Locate the cell with the specified text and output its [x, y] center coordinate. 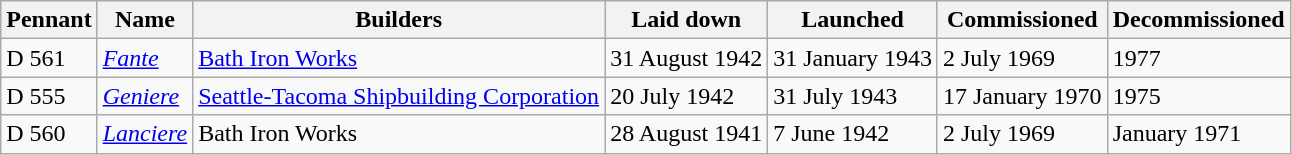
Seattle-Tacoma Shipbuilding Corporation [399, 96]
31 July 1943 [853, 96]
D 561 [49, 58]
Pennant [49, 20]
31 August 1942 [686, 58]
20 July 1942 [686, 96]
Geniere [144, 96]
Builders [399, 20]
17 January 1970 [1022, 96]
D 555 [49, 96]
1975 [1198, 96]
D 560 [49, 134]
Name [144, 20]
Laid down [686, 20]
1977 [1198, 58]
28 August 1941 [686, 134]
Lanciere [144, 134]
January 1971 [1198, 134]
31 January 1943 [853, 58]
Fante [144, 58]
Launched [853, 20]
7 June 1942 [853, 134]
Commissioned [1022, 20]
Decommissioned [1198, 20]
